Scan for the cell matching the given text and deliver its [x, y] coordinate at center. 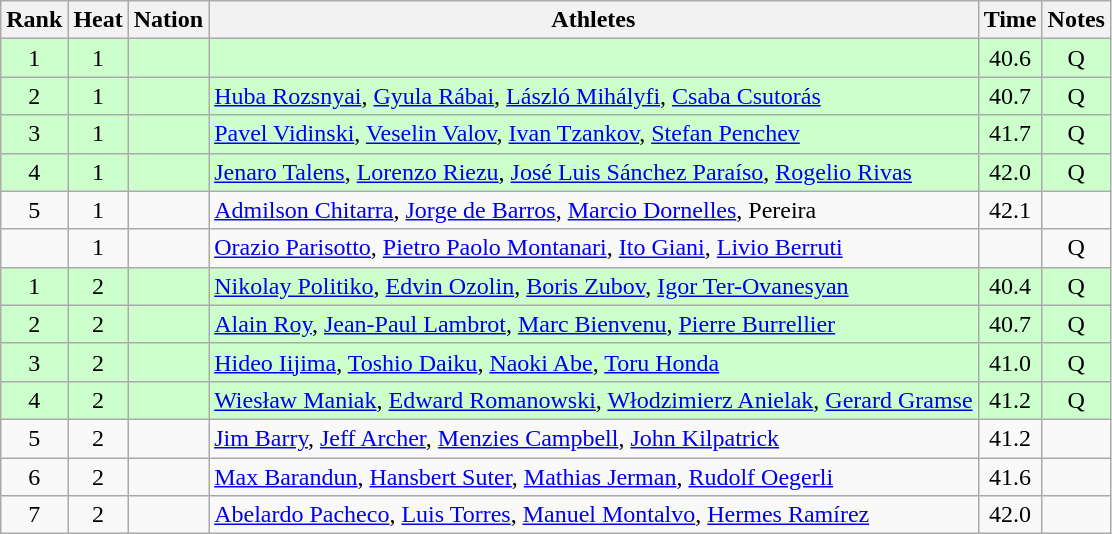
41.7 [1010, 134]
Time [1010, 20]
Hideo Iijima, Toshio Daiku, Naoki Abe, Toru Honda [594, 362]
41.0 [1010, 362]
42.1 [1010, 210]
Orazio Parisotto, Pietro Paolo Montanari, Ito Giani, Livio Berruti [594, 248]
Pavel Vidinski, Veselin Valov, Ivan Tzankov, Stefan Penchev [594, 134]
40.4 [1010, 286]
Nikolay Politiko, Edvin Ozolin, Boris Zubov, Igor Ter-Ovanesyan [594, 286]
Notes [1076, 20]
Huba Rozsnyai, Gyula Rábai, László Mihályfi, Csaba Csutorás [594, 96]
Max Barandun, Hansbert Suter, Mathias Jerman, Rudolf Oegerli [594, 477]
Athletes [594, 20]
Alain Roy, Jean-Paul Lambrot, Marc Bienvenu, Pierre Burrellier [594, 324]
Jenaro Talens, Lorenzo Riezu, José Luis Sánchez Paraíso, Rogelio Rivas [594, 172]
6 [34, 477]
41.6 [1010, 477]
Wiesław Maniak, Edward Romanowski, Włodzimierz Anielak, Gerard Gramse [594, 400]
7 [34, 515]
Admilson Chitarra, Jorge de Barros, Marcio Dornelles, Pereira [594, 210]
Rank [34, 20]
Jim Barry, Jeff Archer, Menzies Campbell, John Kilpatrick [594, 438]
40.6 [1010, 58]
Abelardo Pacheco, Luis Torres, Manuel Montalvo, Hermes Ramírez [594, 515]
Heat [98, 20]
Nation [168, 20]
